Detect which cell encompasses the target text, then output its (X, Y) center coordinate. 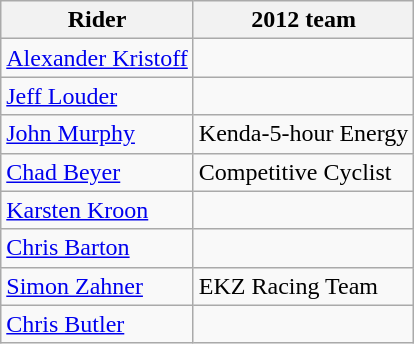
John Murphy (98, 134)
Karsten Kroon (98, 210)
Simon Zahner (98, 286)
Chad Beyer (98, 172)
Chris Barton (98, 248)
Chris Butler (98, 324)
Alexander Kristoff (98, 58)
Kenda-5-hour Energy (304, 134)
Competitive Cyclist (304, 172)
EKZ Racing Team (304, 286)
2012 team (304, 20)
Rider (98, 20)
Jeff Louder (98, 96)
